Identify which cell holds the provided text, then report its [X, Y] central coordinate. 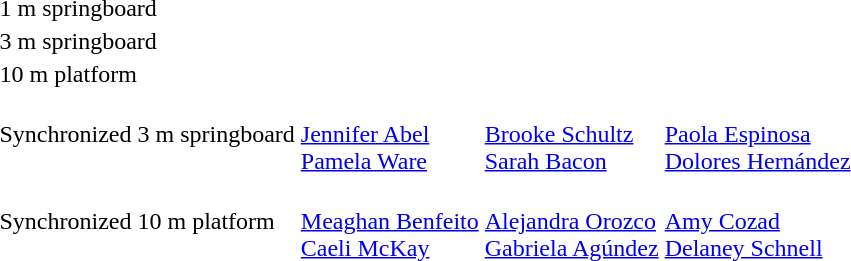
Jennifer AbelPamela Ware [390, 134]
Brooke SchultzSarah Bacon [572, 134]
